Extract the (X, Y) coordinate from the center of the cell holding the provided text.  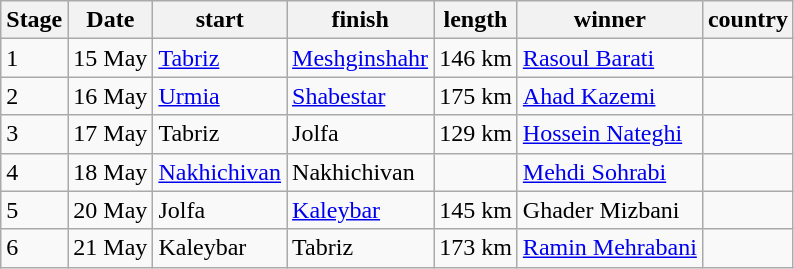
Ghader Mizbani (610, 210)
Ahad Kazemi (610, 96)
length (476, 20)
Meshginshahr (360, 58)
country (748, 20)
Ramin Mehrabani (610, 248)
5 (34, 210)
129 km (476, 134)
Stage (34, 20)
15 May (110, 58)
Shabestar (360, 96)
winner (610, 20)
146 km (476, 58)
17 May (110, 134)
start (220, 20)
Date (110, 20)
2 (34, 96)
18 May (110, 172)
16 May (110, 96)
21 May (110, 248)
3 (34, 134)
finish (360, 20)
1 (34, 58)
Rasoul Barati (610, 58)
173 km (476, 248)
175 km (476, 96)
Mehdi Sohrabi (610, 172)
145 km (476, 210)
4 (34, 172)
20 May (110, 210)
Hossein Nateghi (610, 134)
Urmia (220, 96)
6 (34, 248)
